Extract the (X, Y) coordinate from the center of the cell holding the provided text.  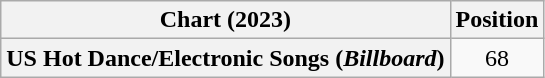
Position (497, 20)
US Hot Dance/Electronic Songs (Billboard) (226, 58)
68 (497, 58)
Chart (2023) (226, 20)
